Output the [x, y] coordinate of the center of the cell containing the given text.  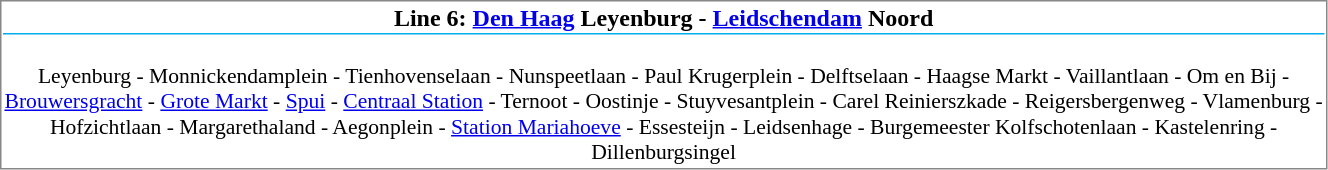
Line 6: Den Haag Leyenburg - Leidschendam Noord [664, 19]
